Scan for the cell matching the given text and deliver its (x, y) coordinate at center. 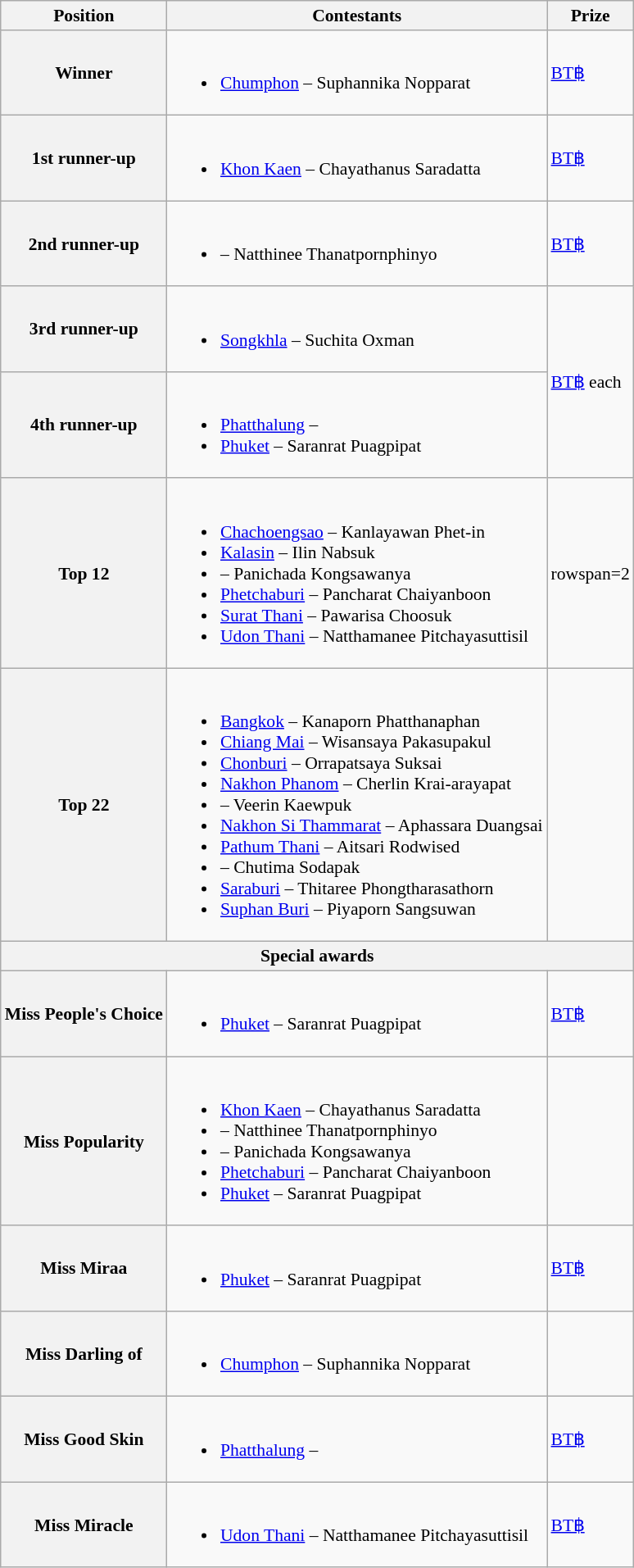
Top 22 (84, 806)
Phatthalung – (357, 1439)
Miss People's Choice (84, 1014)
2nd runner-up (84, 243)
Prize (591, 16)
Position (84, 16)
Winner (84, 73)
Top 12 (84, 574)
Khon Kaen – Chayathanus Saradatta – Natthinee Thanatpornphinyo – Panichada KongsawanyaPhetchaburi – Pancharat ChaiyanboonPhuket – Saranrat Puagpipat (357, 1141)
1st runner-up (84, 158)
Miss Miraa (84, 1269)
3rd runner-up (84, 330)
Contestants (357, 16)
Phatthalung – Phuket – Saranrat Puagpipat (357, 425)
Special awards (318, 957)
Songkhla – Suchita Oxman (357, 330)
Khon Kaen – Chayathanus Saradatta (357, 158)
BT฿ each (591, 383)
Miss Darling of (84, 1354)
rowspan=2 (591, 574)
Miss Popularity (84, 1141)
– Natthinee Thanatpornphinyo (357, 243)
Miss Miracle (84, 1525)
4th runner-up (84, 425)
Udon Thani – Natthamanee Pitchayasuttisil (357, 1525)
Miss Good Skin (84, 1439)
